Determine the (x, y) coordinate at the center of the cell enclosing the given text.  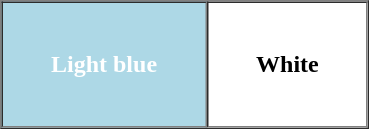
White (288, 65)
Light blue (104, 65)
